Capture the cell that displays the provided text and extract its [x, y] central coordinate. 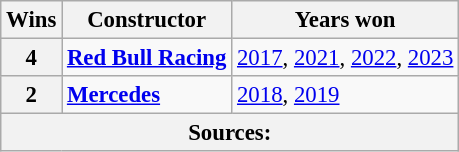
Mercedes [147, 95]
Wins [32, 20]
Constructor [147, 20]
2 [32, 95]
4 [32, 58]
2018, 2019 [346, 95]
2017, 2021, 2022, 2023 [346, 58]
Sources: [230, 133]
Years won [346, 20]
Red Bull Racing [147, 58]
